Return the [x, y] coordinate for the center point of the cell that contains the specified text.  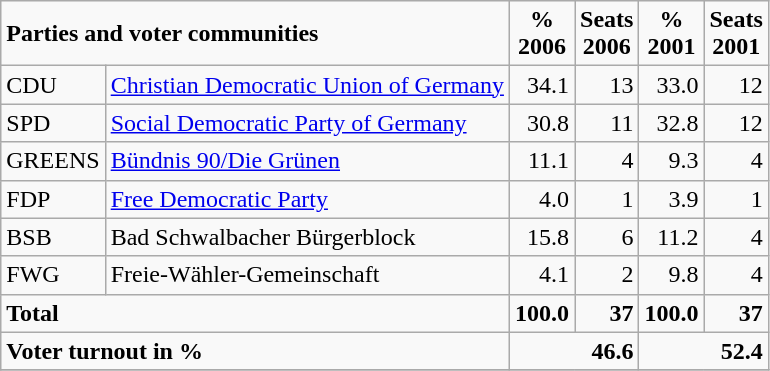
4.0 [542, 199]
Freie-Wähler-Gemeinschaft [307, 275]
Bad Schwalbacher Bürgerblock [307, 237]
2 [607, 275]
Christian Democratic Union of Germany [307, 85]
9.8 [672, 275]
Seats2001 [736, 34]
33.0 [672, 85]
FDP [53, 199]
GREENS [53, 161]
30.8 [542, 123]
11 [607, 123]
%2006 [542, 34]
32.8 [672, 123]
3.9 [672, 199]
BSB [53, 237]
Total [256, 313]
Free Democratic Party [307, 199]
9.3 [672, 161]
Voter turnout in % [256, 351]
FWG [53, 275]
15.8 [542, 237]
CDU [53, 85]
SPD [53, 123]
34.1 [542, 85]
Parties and voter communities [256, 34]
46.6 [574, 351]
%2001 [672, 34]
52.4 [704, 351]
Seats2006 [607, 34]
Social Democratic Party of Germany [307, 123]
11.2 [672, 237]
6 [607, 237]
11.1 [542, 161]
13 [607, 85]
Bündnis 90/Die Grünen [307, 161]
4.1 [542, 275]
